Provide the (x, y) coordinate of the cell's center where the given text is located.  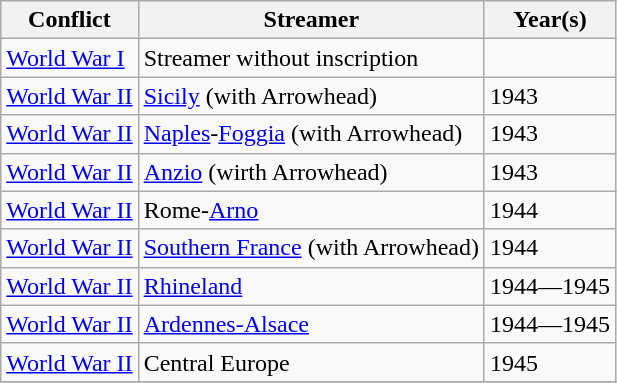
Streamer (311, 20)
Naples-Foggia (with Arrowhead) (311, 134)
World War I (70, 58)
Rhineland (311, 286)
Ardennes-Alsace (311, 324)
1945 (550, 362)
Southern France (with Arrowhead) (311, 248)
Central Europe (311, 362)
Rome-Arno (311, 210)
Conflict (70, 20)
Sicily (with Arrowhead) (311, 96)
Streamer without inscription (311, 58)
Anzio (wirth Arrowhead) (311, 172)
Year(s) (550, 20)
